Pinpoint the cell where the given text exists, returning its [x, y] midpoint coordinate. 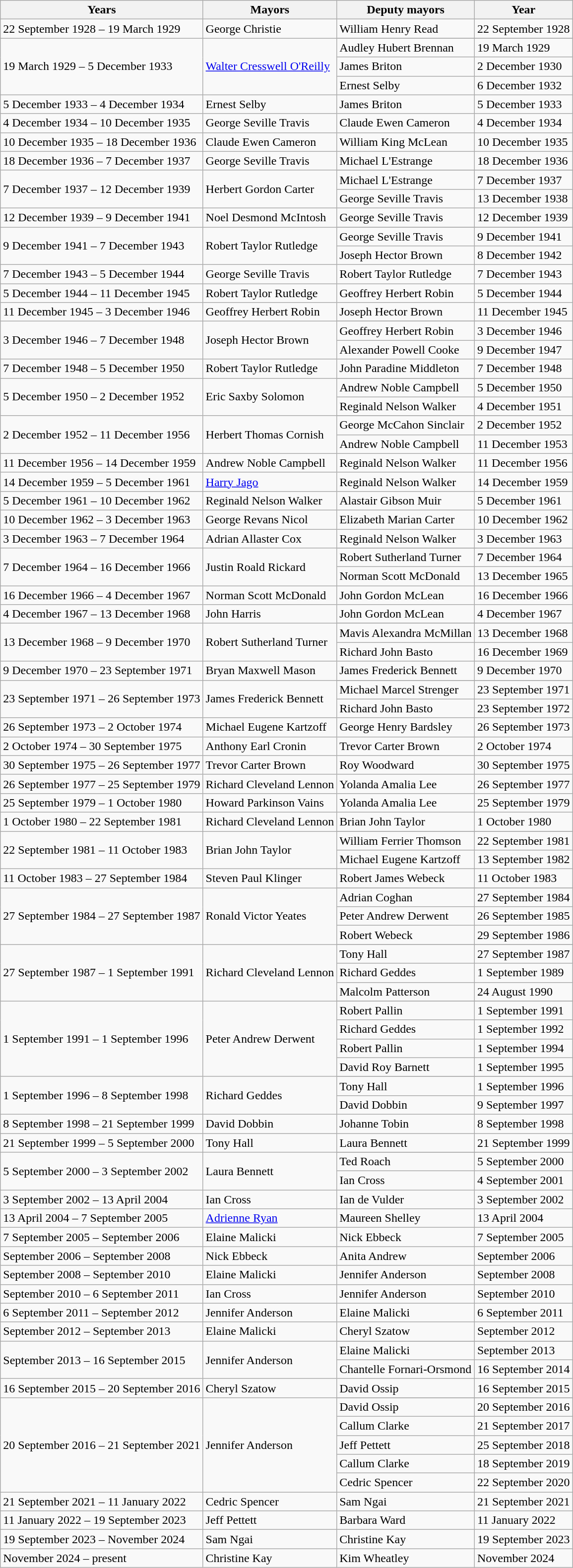
November 2024 – present [102, 1558]
11 October 1983 [523, 878]
5 December 1933 [523, 104]
5 December 1933 – 4 December 1934 [102, 104]
Anita Andrew [406, 1256]
5 December 1961 – 10 December 1962 [102, 501]
22 September 1981 – 11 October 1983 [102, 850]
23 September 1971 – 26 September 1973 [102, 699]
Adrian Coghan [406, 897]
Johanne Tobin [406, 1124]
27 September 1984 – 27 September 1987 [102, 916]
Chantelle Fornari-Orsmond [406, 1369]
2 December 1930 [523, 66]
5 December 1961 [523, 501]
5 September 2000 – 3 September 2002 [102, 1171]
7 September 2005 [523, 1237]
Maureen Shelley [406, 1218]
13 December 1968 [523, 633]
4 December 1934 – 10 December 1935 [102, 123]
14 December 1959 – 5 December 1961 [102, 482]
John Harris [270, 614]
Michael Marcel Strenger [406, 690]
30 September 1975 [523, 765]
13 April 2004 [523, 1218]
1 September 1995 [523, 1067]
William Ferrier Thomson [406, 841]
29 September 1986 [523, 935]
7 December 1948 [523, 369]
10 December 1935 [523, 142]
4 December 1951 [523, 406]
September 2010 – 6 September 2011 [102, 1294]
September 2012 – September 2013 [102, 1331]
Alastair Gibson Muir [406, 501]
10 December 1962 [523, 519]
11 January 2022 – 19 September 2023 [102, 1520]
21 September 2017 [523, 1426]
1 September 1994 [523, 1048]
25 September 2018 [523, 1445]
16 September 2015 – 20 September 2016 [102, 1388]
23 September 1972 [523, 708]
Harry Jago [270, 482]
September 2012 [523, 1331]
11 October 1983 – 27 September 1984 [102, 878]
7 December 1937 – 12 December 1939 [102, 189]
27 September 1987 [523, 954]
Ronald Victor Yeates [270, 916]
23 September 1971 [523, 690]
Years [102, 10]
13 September 1982 [523, 860]
26 September 1977 – 25 September 1979 [102, 784]
11 January 2022 [523, 1520]
Justin Roald Rickard [270, 567]
Adrienne Ryan [270, 1218]
September 2013 [523, 1350]
2 October 1974 – 30 September 1975 [102, 746]
2 October 1974 [523, 746]
William King McLean [406, 142]
26 September 1973 – 2 October 1974 [102, 727]
19 September 2023 – November 2024 [102, 1539]
George Christie [270, 29]
1 September 1991 [523, 1010]
Herbert Gordon Carter [270, 189]
16 December 1969 [523, 652]
Kim Wheatley [406, 1558]
22 September 1928 – 19 March 1929 [102, 29]
9 December 1941 [523, 237]
3 December 1946 – 7 December 1948 [102, 340]
Herbert Thomas Cornish [270, 435]
9 December 1970 – 23 September 1971 [102, 671]
Adrian Allaster Cox [270, 538]
25 September 1979 – 1 October 1980 [102, 803]
Year [523, 10]
10 December 1935 – 18 December 1936 [102, 142]
19 March 1929 [523, 48]
William Henry Read [406, 29]
20 September 2016 – 21 September 2021 [102, 1444]
20 September 2016 [523, 1407]
7 December 1943 – 5 December 1944 [102, 274]
George Revans Nicol [270, 519]
7 September 2005 – September 2006 [102, 1237]
Eric Saxby Solomon [270, 397]
8 December 1942 [523, 255]
September 2010 [523, 1294]
11 December 1956 [523, 463]
11 December 1945 [523, 312]
22 September 1981 [523, 841]
3 September 2002 – 13 April 2004 [102, 1199]
9 September 1997 [523, 1105]
4 December 1967 [523, 614]
Mavis Alexandra McMillan [406, 633]
6 December 1932 [523, 85]
Walter Cresswell O'Reilly [270, 66]
16 December 1966 [523, 595]
5 December 1944 – 11 December 1945 [102, 293]
6 September 2011 [523, 1313]
10 December 1962 – 3 December 1963 [102, 519]
19 March 1929 – 5 December 1933 [102, 66]
5 December 1950 – 2 December 1952 [102, 397]
September 2008 – September 2010 [102, 1275]
21 September 2021 [523, 1502]
7 December 1943 [523, 274]
9 December 1941 – 7 December 1943 [102, 246]
1 October 1980 – 22 September 1981 [102, 821]
11 December 1956 – 14 December 1959 [102, 463]
22 September 1928 [523, 29]
1 September 1996 – 8 September 1998 [102, 1095]
5 December 1950 [523, 387]
2 December 1952 [523, 425]
Barbara Ward [406, 1520]
16 September 2015 [523, 1388]
16 December 1966 – 4 December 1967 [102, 595]
Alexander Powell Cooke [406, 350]
7 December 1964 – 16 December 1966 [102, 567]
8 September 1998 [523, 1124]
9 December 1970 [523, 671]
21 September 1999 [523, 1142]
September 2013 – 16 September 2015 [102, 1360]
Deputy mayors [406, 10]
18 December 1936 [523, 161]
Roy Woodward [406, 765]
November 2024 [523, 1558]
Elizabeth Marian Carter [406, 519]
Mayors [270, 10]
5 December 1944 [523, 293]
Bryan Maxwell Mason [270, 671]
22 September 2020 [523, 1483]
Malcolm Patterson [406, 992]
September 2006 [523, 1256]
Ian de Vulder [406, 1199]
27 September 1984 [523, 897]
3 December 1946 [523, 331]
Anthony Earl Cronin [270, 746]
4 December 1967 – 13 December 1968 [102, 614]
26 September 1973 [523, 727]
Audley Hubert Brennan [406, 48]
Ted Roach [406, 1162]
24 August 1990 [523, 992]
21 September 2021 – 11 January 2022 [102, 1502]
26 September 1985 [523, 916]
11 December 1945 – 3 December 1946 [102, 312]
27 September 1987 – 1 September 1991 [102, 973]
September 2008 [523, 1275]
Robert Webeck [406, 935]
George Henry Bardsley [406, 727]
Noel Desmond McIntosh [270, 217]
18 September 2019 [523, 1464]
Robert James Webeck [406, 878]
7 December 1948 – 5 December 1950 [102, 369]
4 December 1934 [523, 123]
5 September 2000 [523, 1162]
Steven Paul Klinger [270, 878]
George McCahon Sinclair [406, 425]
9 December 1947 [523, 350]
21 September 1999 – 5 September 2000 [102, 1142]
1 September 1991 – 1 September 1996 [102, 1039]
Howard Parkinson Vains [270, 803]
8 September 1998 – 21 September 1999 [102, 1124]
September 2006 – September 2008 [102, 1256]
7 December 1937 [523, 180]
1 September 1992 [523, 1029]
7 December 1964 [523, 558]
18 December 1936 – 7 December 1937 [102, 161]
13 December 1938 [523, 198]
1 September 1989 [523, 973]
1 October 1980 [523, 821]
13 December 1968 – 9 December 1970 [102, 642]
John Paradine Middleton [406, 369]
12 December 1939 – 9 December 1941 [102, 217]
16 September 2014 [523, 1369]
1 September 1996 [523, 1086]
3 September 2002 [523, 1199]
12 December 1939 [523, 217]
13 April 2004 – 7 September 2005 [102, 1218]
30 September 1975 – 26 September 1977 [102, 765]
19 September 2023 [523, 1539]
26 September 1977 [523, 784]
David Roy Barnett [406, 1067]
3 December 1963 – 7 December 1964 [102, 538]
13 December 1965 [523, 576]
2 December 1952 – 11 December 1956 [102, 435]
6 September 2011 – September 2012 [102, 1313]
25 September 1979 [523, 803]
4 September 2001 [523, 1181]
14 December 1959 [523, 482]
3 December 1963 [523, 538]
11 December 1953 [523, 444]
